Return [X, Y] of the center of cell containing provided text 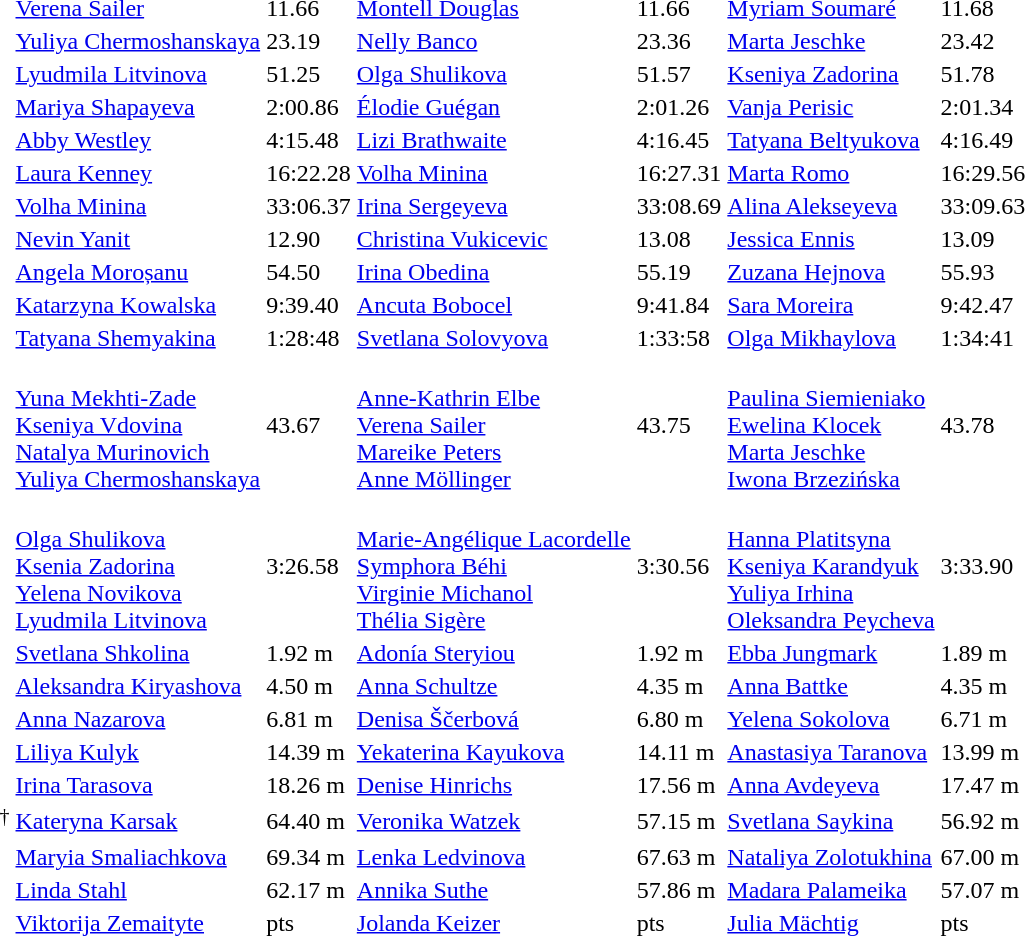
54.50 [309, 272]
Lenka Ledvinova [494, 857]
14.11 m [679, 752]
2:00.86 [309, 107]
Svetlana Saykina [831, 821]
4.35 m [679, 686]
Tatyana Shemyakina [138, 338]
Ancuta Bobocel [494, 305]
Élodie Guégan [494, 107]
Yuliya Chermoshanskaya [138, 41]
51.25 [309, 74]
Irina Tarasova [138, 785]
Irina Sergeyeva [494, 206]
2:01.26 [679, 107]
Paulina Siemieniako Ewelina KlocekMarta JeschkeIwona Brzezińska [831, 425]
Nelly Banco [494, 41]
Abby Westley [138, 140]
62.17 m [309, 890]
Veronika Watzek [494, 821]
Hanna Platitsyna Kseniya KarandyukYuliya IrhinaOleksandra Peycheva [831, 566]
67.63 m [679, 857]
Yuna Mekhti-Zade Kseniya VdovinaNatalya MurinovichYuliya Chermoshanskaya [138, 425]
23.36 [679, 41]
Nevin Yanit [138, 239]
Laura Kenney [138, 173]
Olga Shulikova Ksenia ZadorinaYelena NovikovaLyudmila Litvinova [138, 566]
16:22.28 [309, 173]
Denisa Ščerbová [494, 719]
13.08 [679, 239]
Olga Shulikova [494, 74]
Anne-Kathrin Elbe Verena SailerMareike PetersAnne Möllinger [494, 425]
Katarzyna Kowalska [138, 305]
Denise Hinrichs [494, 785]
43.67 [309, 425]
14.39 m [309, 752]
57.86 m [679, 890]
Liliya Kulyk [138, 752]
43.75 [679, 425]
4:15.48 [309, 140]
Madara Palameika [831, 890]
Marie-Angélique Lacordelle Symphora BéhiVirginie MichanolThélia Sigère [494, 566]
Ebba Jungmark [831, 653]
6.80 m [679, 719]
Annika Suthe [494, 890]
Anna Schultze [494, 686]
Vanja Perisic [831, 107]
9:39.40 [309, 305]
9:41.84 [679, 305]
Mariya Shapayeva [138, 107]
57.15 m [679, 821]
55.19 [679, 272]
Jessica Ennis [831, 239]
Anna Battke [831, 686]
33:08.69 [679, 206]
23.19 [309, 41]
Svetlana Shkolina [138, 653]
Zuzana Hejnova [831, 272]
Maryia Smaliachkova [138, 857]
Kseniya Zadorina [831, 74]
Christina Vukicevic [494, 239]
Alina Alekseyeva [831, 206]
17.56 m [679, 785]
Angela Moroșanu [138, 272]
1:33:58 [679, 338]
Olga Mikhaylova [831, 338]
Marta Romo [831, 173]
3:30.56 [679, 566]
33:06.37 [309, 206]
Lyudmila Litvinova [138, 74]
Linda Stahl [138, 890]
Anna Avdeyeva [831, 785]
69.34 m [309, 857]
Anastasiya Taranova [831, 752]
Tatyana Beltyukova [831, 140]
4.50 m [309, 686]
Anna Nazarova [138, 719]
Lizi Brathwaite [494, 140]
Nataliya Zolotukhina [831, 857]
Marta Jeschke [831, 41]
Yekaterina Kayukova [494, 752]
Yelena Sokolova [831, 719]
Sara Moreira [831, 305]
64.40 m [309, 821]
Kateryna Karsak [138, 821]
Svetlana Solovyova [494, 338]
1:28:48 [309, 338]
4:16.45 [679, 140]
51.57 [679, 74]
Irina Obedina [494, 272]
6.81 m [309, 719]
Adonía Steryiou [494, 653]
18.26 m [309, 785]
16:27.31 [679, 173]
Aleksandra Kiryashova [138, 686]
12.90 [309, 239]
3:26.58 [309, 566]
